Determine the [X, Y] coordinate at the center of the cell enclosing the given text.  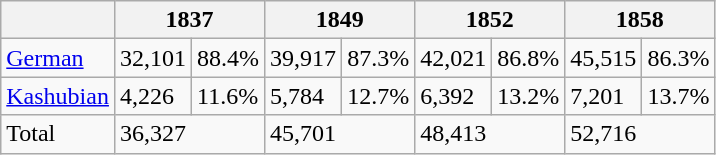
88.4% [228, 58]
86.3% [678, 58]
39,917 [304, 58]
87.3% [378, 58]
6,392 [454, 96]
36,327 [189, 134]
45,701 [340, 134]
Kashubian [58, 96]
45,515 [604, 58]
1858 [640, 20]
Total [58, 134]
1849 [340, 20]
42,021 [454, 58]
German [58, 58]
52,716 [640, 134]
1837 [189, 20]
11.6% [228, 96]
86.8% [528, 58]
7,201 [604, 96]
1852 [490, 20]
4,226 [152, 96]
13.2% [528, 96]
48,413 [490, 134]
12.7% [378, 96]
5,784 [304, 96]
32,101 [152, 58]
13.7% [678, 96]
